For the text-containing cell, return its midpoint in [x, y] coordinate format. 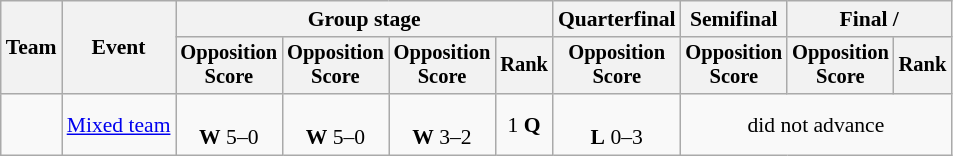
Semifinal [734, 19]
1 Q [524, 124]
Final / [869, 19]
L 0–3 [617, 124]
Team [32, 48]
Quarterfinal [617, 19]
W 3–2 [442, 124]
Mixed team [119, 124]
Group stage [364, 19]
Event [119, 48]
did not advance [816, 124]
